Detect which cell encompasses the target text, then output its [X, Y] center coordinate. 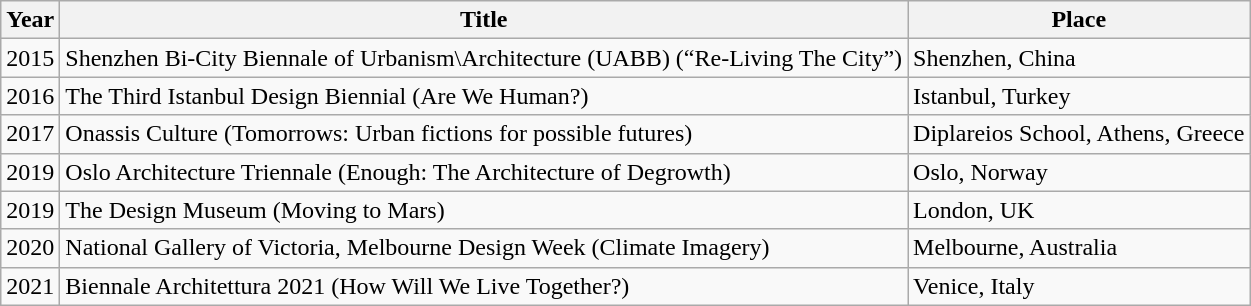
Place [1079, 20]
Diplareios School, Athens, Greece [1079, 134]
Oslo Architecture Triennale (Enough: The Architecture of Degrowth) [484, 172]
Istanbul, Turkey [1079, 96]
2016 [30, 96]
Shenzhen Bi-City Biennale of Urbanism\Architecture (UABB) (“Re-Living The City”) [484, 58]
Venice, Italy [1079, 286]
2020 [30, 248]
The Design Museum (Moving to Mars) [484, 210]
The Third Istanbul Design Biennial (Are We Human?) [484, 96]
Biennale Architettura 2021 (How Will We Live Together?) [484, 286]
Shenzhen, China [1079, 58]
2015 [30, 58]
2021 [30, 286]
Melbourne, Australia [1079, 248]
Onassis Culture (Tomorrows: Urban fictions for possible futures) [484, 134]
Title [484, 20]
2017 [30, 134]
Oslo, Norway [1079, 172]
London, UK [1079, 210]
Year [30, 20]
National Gallery of Victoria, Melbourne Design Week (Climate Imagery) [484, 248]
